For the text-containing cell, return its midpoint in [x, y] coordinate format. 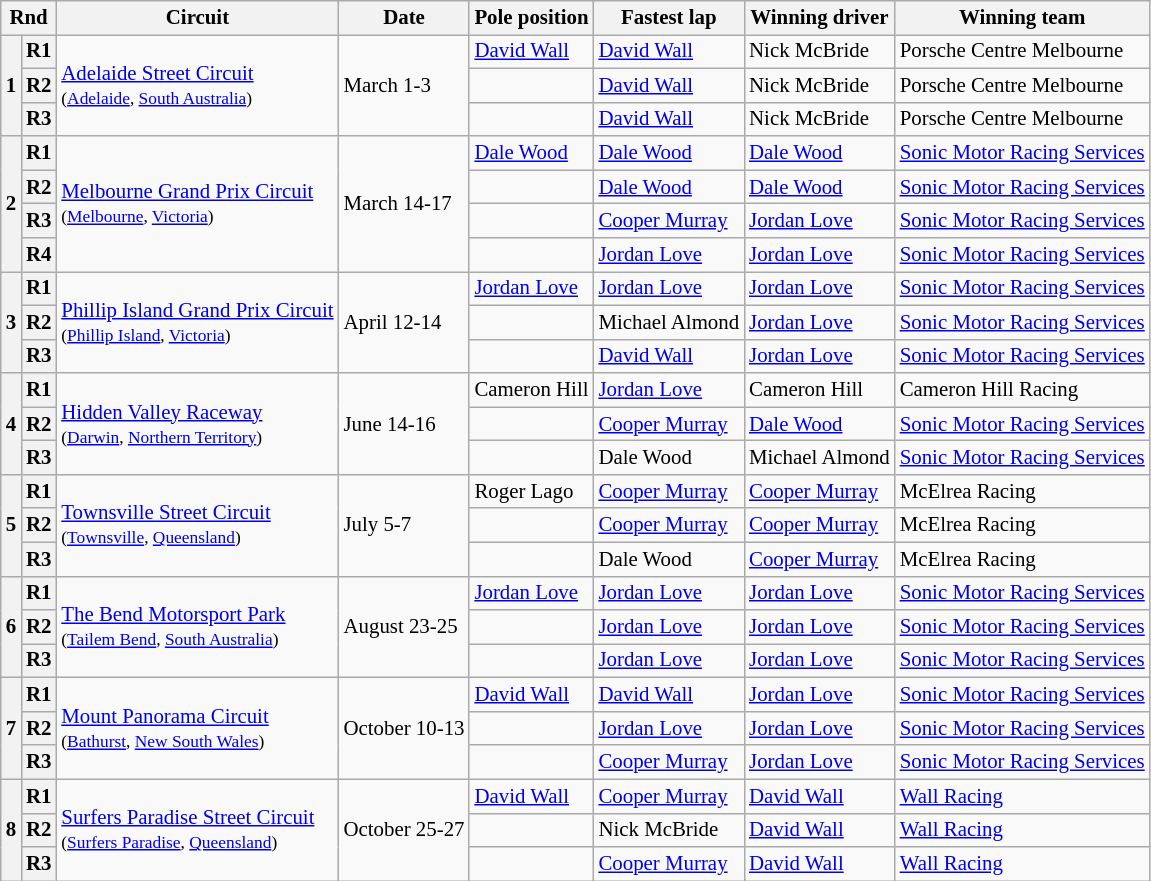
3 [11, 322]
5 [11, 525]
March 1-3 [404, 85]
October 10-13 [404, 729]
Cameron Hill Racing [1022, 390]
October 25-27 [404, 830]
Winning team [1022, 18]
Date [404, 18]
Townsville Street Circuit(Townsville, Queensland) [197, 525]
8 [11, 830]
August 23-25 [404, 627]
July 5-7 [404, 525]
Mount Panorama Circuit(Bathurst, New South Wales) [197, 729]
Winning driver [820, 18]
Rnd [29, 18]
7 [11, 729]
Surfers Paradise Street Circuit(Surfers Paradise, Queensland) [197, 830]
Pole position [531, 18]
R4 [38, 255]
June 14-16 [404, 424]
Phillip Island Grand Prix Circuit(Phillip Island, Victoria) [197, 322]
6 [11, 627]
The Bend Motorsport Park(Tailem Bend, South Australia) [197, 627]
April 12-14 [404, 322]
4 [11, 424]
Adelaide Street Circuit(Adelaide, South Australia) [197, 85]
Melbourne Grand Prix Circuit(Melbourne, Victoria) [197, 204]
Roger Lago [531, 491]
Hidden Valley Raceway(Darwin, Northern Territory) [197, 424]
Fastest lap [668, 18]
March 14-17 [404, 204]
2 [11, 204]
1 [11, 85]
Circuit [197, 18]
